Output the [x, y] coordinate of the center of the cell containing the given text.  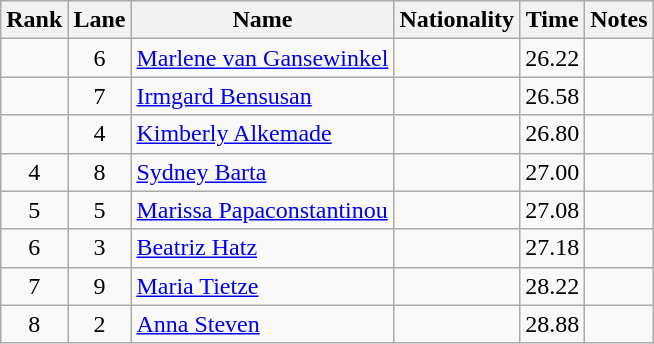
Sydney Barta [262, 172]
2 [100, 324]
9 [100, 286]
27.08 [552, 210]
Time [552, 20]
Irmgard Bensusan [262, 96]
26.58 [552, 96]
Maria Tietze [262, 286]
Name [262, 20]
Kimberly Alkemade [262, 134]
Nationality [457, 20]
3 [100, 248]
Beatriz Hatz [262, 248]
Marissa Papaconstantinou [262, 210]
28.22 [552, 286]
Anna Steven [262, 324]
Marlene van Gansewinkel [262, 58]
28.88 [552, 324]
Rank [34, 20]
Notes [619, 20]
27.00 [552, 172]
26.22 [552, 58]
Lane [100, 20]
26.80 [552, 134]
27.18 [552, 248]
